Determine the (X, Y) coordinate at the center of the cell enclosing the given text.  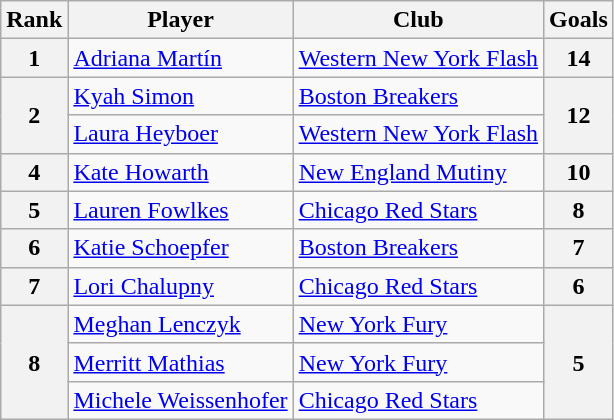
14 (579, 58)
2 (34, 115)
Meghan Lenczyk (180, 324)
Lauren Fowlkes (180, 210)
1 (34, 58)
Merritt Mathias (180, 362)
10 (579, 172)
12 (579, 115)
New England Mutiny (418, 172)
Laura Heyboer (180, 134)
Katie Schoepfer (180, 248)
Kyah Simon (180, 96)
Michele Weissenhofer (180, 400)
Lori Chalupny (180, 286)
Club (418, 20)
Adriana Martín (180, 58)
Kate Howarth (180, 172)
Player (180, 20)
Goals (579, 20)
4 (34, 172)
Rank (34, 20)
